Scan for the cell matching the given text and deliver its (x, y) coordinate at center. 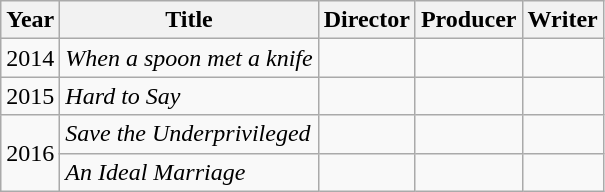
2014 (30, 58)
An Ideal Marriage (189, 172)
When a spoon met a knife (189, 58)
Title (189, 20)
Hard to Say (189, 96)
Year (30, 20)
Writer (562, 20)
2015 (30, 96)
Producer (468, 20)
Save the Underprivileged (189, 134)
Director (366, 20)
2016 (30, 153)
